Find where the given text appears and provide that cell's center as [X, Y] coordinate. 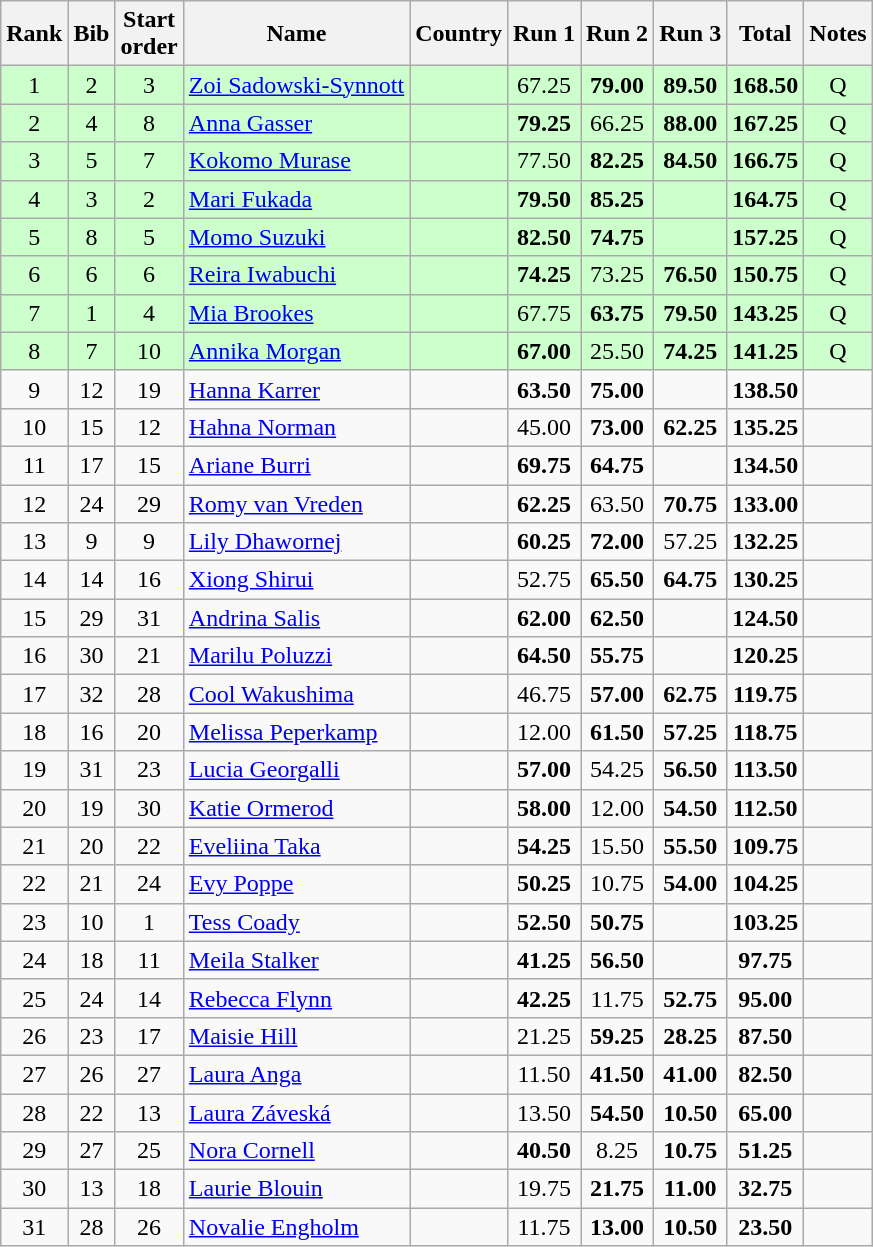
167.25 [766, 123]
97.75 [766, 960]
79.00 [618, 85]
Meila Stalker [296, 960]
59.25 [618, 1036]
40.50 [544, 1151]
67.00 [544, 351]
Katie Ormerod [296, 808]
Anna Gasser [296, 123]
58.00 [544, 808]
67.25 [544, 85]
46.75 [544, 694]
42.25 [544, 998]
21.75 [618, 1189]
Hanna Karrer [296, 389]
120.25 [766, 656]
Name [296, 34]
Startorder [149, 34]
Melissa Peperkamp [296, 732]
41.00 [690, 1074]
52.50 [544, 922]
Run 2 [618, 34]
Novalie Engholm [296, 1227]
73.00 [618, 427]
130.25 [766, 580]
76.50 [690, 275]
32 [92, 694]
87.50 [766, 1036]
Nora Cornell [296, 1151]
Lily Dhawornej [296, 542]
13.50 [544, 1113]
60.25 [544, 542]
Ariane Burri [296, 465]
Total [766, 34]
Run 1 [544, 34]
85.25 [618, 199]
Marilu Poluzzi [296, 656]
45.00 [544, 427]
82.25 [618, 161]
Bib [92, 34]
62.00 [544, 618]
25.50 [618, 351]
41.25 [544, 960]
50.75 [618, 922]
104.25 [766, 884]
Mari Fukada [296, 199]
65.00 [766, 1113]
132.25 [766, 542]
19.75 [544, 1189]
112.50 [766, 808]
109.75 [766, 846]
119.75 [766, 694]
73.25 [618, 275]
65.50 [618, 580]
77.50 [544, 161]
168.50 [766, 85]
Hahna Norman [296, 427]
Cool Wakushima [296, 694]
11.50 [544, 1074]
32.75 [766, 1189]
62.50 [618, 618]
134.50 [766, 465]
143.25 [766, 313]
157.25 [766, 237]
51.25 [766, 1151]
141.25 [766, 351]
Zoi Sadowski-Synnott [296, 85]
Evy Poppe [296, 884]
124.50 [766, 618]
113.50 [766, 770]
84.50 [690, 161]
Laura Anga [296, 1074]
Country [459, 34]
Rebecca Flynn [296, 998]
55.50 [690, 846]
63.75 [618, 313]
41.50 [618, 1074]
11.00 [690, 1189]
66.25 [618, 123]
Kokomo Murase [296, 161]
28.25 [690, 1036]
133.00 [766, 503]
Run 3 [690, 34]
118.75 [766, 732]
89.50 [690, 85]
Annika Morgan [296, 351]
Xiong Shirui [296, 580]
Rank [34, 34]
166.75 [766, 161]
Momo Suzuki [296, 237]
Romy van Vreden [296, 503]
67.75 [544, 313]
64.50 [544, 656]
Laura Záveská [296, 1113]
Eveliina Taka [296, 846]
Mia Brookes [296, 313]
Maisie Hill [296, 1036]
79.25 [544, 123]
Notes [838, 34]
150.75 [766, 275]
Tess Coady [296, 922]
15.50 [618, 846]
23.50 [766, 1227]
61.50 [618, 732]
21.25 [544, 1036]
Reira Iwabuchi [296, 275]
Andrina Salis [296, 618]
50.25 [544, 884]
70.75 [690, 503]
88.00 [690, 123]
62.75 [690, 694]
13.00 [618, 1227]
Lucia Georgalli [296, 770]
135.25 [766, 427]
55.75 [618, 656]
164.75 [766, 199]
95.00 [766, 998]
138.50 [766, 389]
74.75 [618, 237]
75.00 [618, 389]
8.25 [618, 1151]
54.00 [690, 884]
103.25 [766, 922]
72.00 [618, 542]
Laurie Blouin [296, 1189]
69.75 [544, 465]
